Detect which cell encompasses the target text, then output its (X, Y) center coordinate. 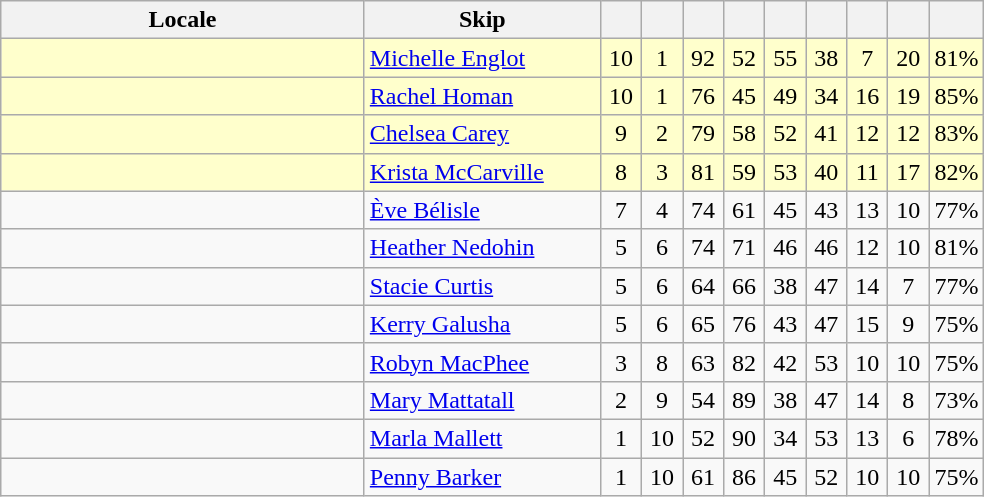
81 (702, 172)
78% (956, 438)
40 (826, 172)
42 (786, 362)
92 (702, 58)
59 (744, 172)
Marla Mallett (482, 438)
66 (744, 286)
63 (702, 362)
55 (786, 58)
82 (744, 362)
58 (744, 134)
Chelsea Carey (482, 134)
16 (868, 96)
Skip (482, 20)
Ève Bélisle (482, 210)
49 (786, 96)
71 (744, 248)
Rachel Homan (482, 96)
79 (702, 134)
85% (956, 96)
86 (744, 477)
Penny Barker (482, 477)
Michelle Englot (482, 58)
65 (702, 324)
54 (702, 400)
90 (744, 438)
Kerry Galusha (482, 324)
82% (956, 172)
Robyn MacPhee (482, 362)
Krista McCarville (482, 172)
20 (908, 58)
73% (956, 400)
4 (662, 210)
83% (956, 134)
15 (868, 324)
64 (702, 286)
Locale (183, 20)
17 (908, 172)
Mary Mattatall (482, 400)
89 (744, 400)
Stacie Curtis (482, 286)
19 (908, 96)
Heather Nedohin (482, 248)
41 (826, 134)
11 (868, 172)
